For the text-containing cell, return its midpoint in [X, Y] coordinate format. 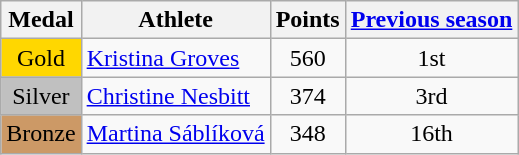
560 [308, 58]
Gold [41, 58]
Kristina Groves [176, 58]
Medal [41, 20]
Silver [41, 96]
3rd [432, 96]
Christine Nesbitt [176, 96]
348 [308, 134]
Martina Sáblíková [176, 134]
Previous season [432, 20]
16th [432, 134]
1st [432, 58]
Points [308, 20]
374 [308, 96]
Bronze [41, 134]
Athlete [176, 20]
